Return the [X, Y] coordinate for the center point of the cell that contains the specified text.  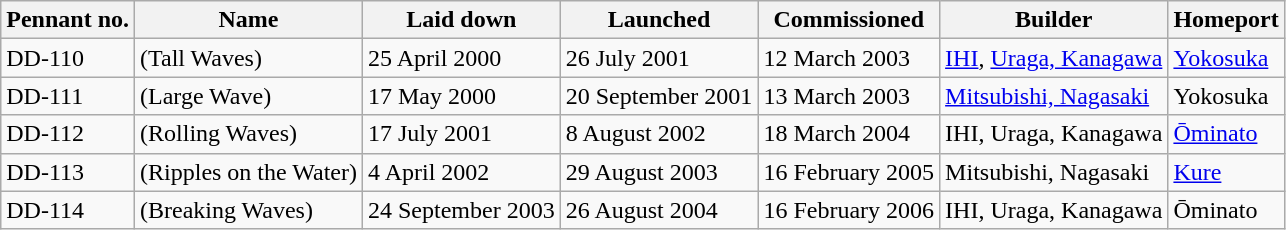
(Ripples on the Water) [249, 172]
12 March 2003 [849, 58]
18 March 2004 [849, 134]
DD-111 [68, 96]
(Large Wave) [249, 96]
24 September 2003 [461, 210]
4 April 2002 [461, 172]
8 August 2002 [659, 134]
(Tall Waves) [249, 58]
29 August 2003 [659, 172]
DD-110 [68, 58]
Pennant no. [68, 20]
25 April 2000 [461, 58]
Name [249, 20]
Laid down [461, 20]
17 July 2001 [461, 134]
(Breaking Waves) [249, 210]
Kure [1226, 172]
DD-113 [68, 172]
13 March 2003 [849, 96]
26 July 2001 [659, 58]
26 August 2004 [659, 210]
(Rolling Waves) [249, 134]
Builder [1054, 20]
Homeport [1226, 20]
Commissioned [849, 20]
DD-114 [68, 210]
DD-112 [68, 134]
16 February 2005 [849, 172]
20 September 2001 [659, 96]
16 February 2006 [849, 210]
Launched [659, 20]
17 May 2000 [461, 96]
